Find where the given text appears and provide that cell's center as (X, Y) coordinate. 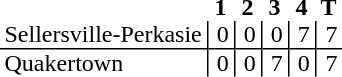
Quakertown (104, 63)
Sellersville-Perkasie (104, 35)
